Search for the cell housing the specified text and yield its (x, y) center coordinate. 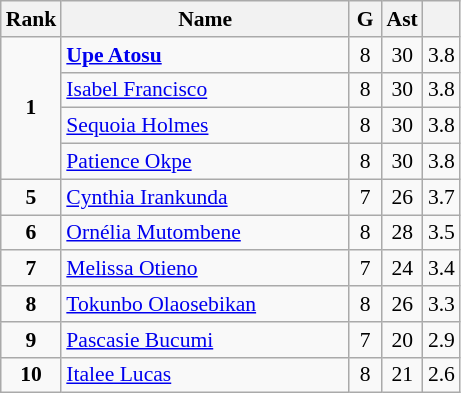
28 (402, 233)
Ast (402, 19)
Melissa Otieno (205, 269)
10 (32, 375)
Upe Atosu (205, 55)
6 (32, 233)
Cynthia Irankunda (205, 197)
1 (32, 108)
Tokunbo Olaosebikan (205, 304)
21 (402, 375)
3.3 (442, 304)
24 (402, 269)
9 (32, 340)
5 (32, 197)
Pascasie Bucumi (205, 340)
2.6 (442, 375)
20 (402, 340)
3.4 (442, 269)
Name (205, 19)
2.9 (442, 340)
Patience Okpe (205, 162)
3.5 (442, 233)
3.7 (442, 197)
G (366, 19)
Isabel Francisco (205, 90)
Ornélia Mutombene (205, 233)
Italee Lucas (205, 375)
Sequoia Holmes (205, 126)
Rank (32, 19)
